Search for the cell housing the specified text and yield its (x, y) center coordinate. 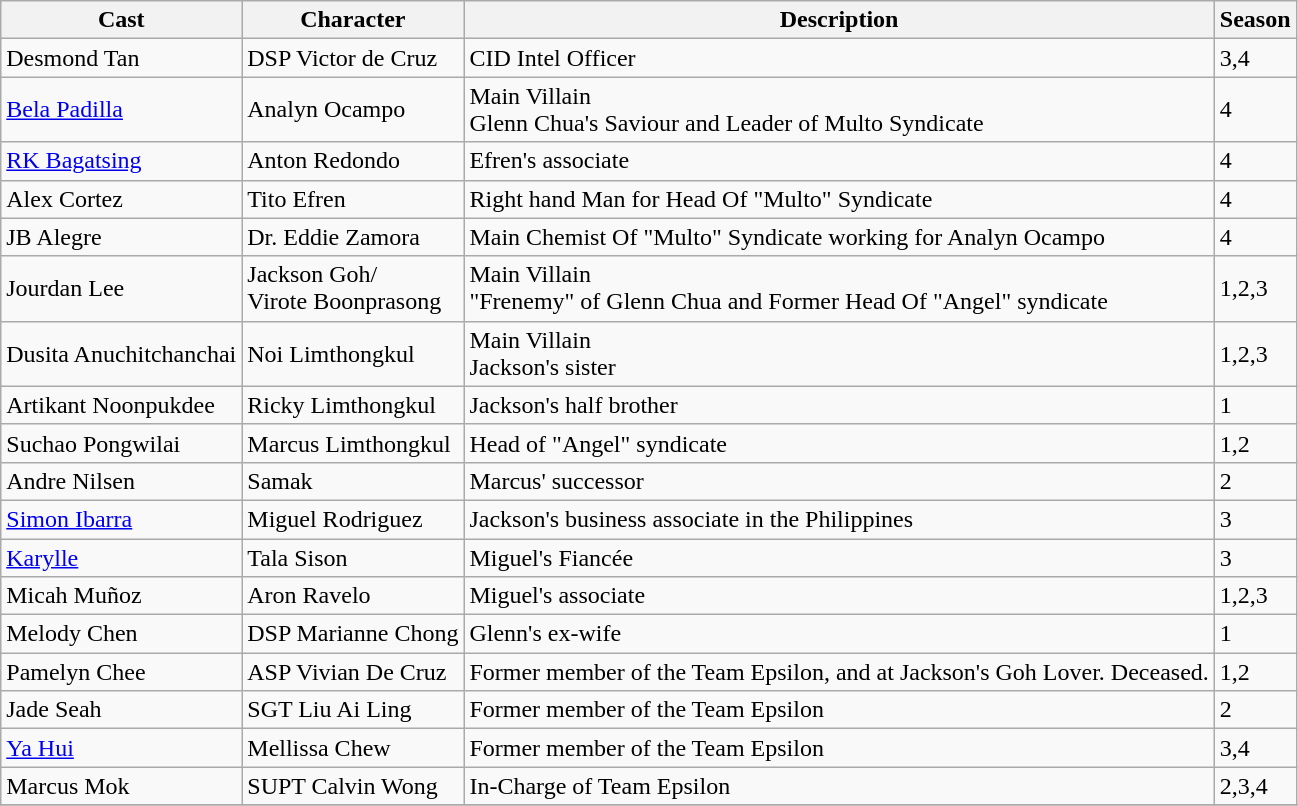
DSP Victor de Cruz (353, 58)
Pamelyn Chee (122, 672)
Alex Cortez (122, 199)
Main VillainGlenn Chua's Saviour and Leader of Multo Syndicate (839, 110)
DSP Marianne Chong (353, 634)
Anton Redondo (353, 161)
Miguel's associate (839, 596)
Karylle (122, 557)
Glenn's ex-wife (839, 634)
Dusita Anuchitchanchai (122, 354)
Character (353, 20)
JB Alegre (122, 237)
Ya Hui (122, 748)
Simon Ibarra (122, 519)
Main Chemist Of "Multo" Syndicate working for Analyn Ocampo (839, 237)
Main Villain"Frenemy" of Glenn Chua and Former Head Of "Angel" syndicate (839, 288)
Suchao Pongwilai (122, 443)
Efren's associate (839, 161)
Jackson's business associate in the Philippines (839, 519)
Artikant Noonpukdee (122, 405)
Miguel Rodriguez (353, 519)
Tito Efren (353, 199)
Desmond Tan (122, 58)
Ricky Limthongkul (353, 405)
Season (1255, 20)
Analyn Ocampo (353, 110)
Right hand Man for Head Of "Multo" Syndicate (839, 199)
Andre Nilsen (122, 481)
Bela Padilla (122, 110)
Marcus Mok (122, 786)
SUPT Calvin Wong (353, 786)
Main VillainJackson's sister (839, 354)
Jackson Goh/Virote Boonprasong (353, 288)
Aron Ravelo (353, 596)
Miguel's Fiancée (839, 557)
Marcus Limthongkul (353, 443)
SGT Liu Ai Ling (353, 710)
Micah Muñoz (122, 596)
ASP Vivian De Cruz (353, 672)
CID Intel Officer (839, 58)
Head of "Angel" syndicate (839, 443)
2,3,4 (1255, 786)
Samak (353, 481)
Jade Seah (122, 710)
In-Charge of Team Epsilon (839, 786)
Melody Chen (122, 634)
Mellissa Chew (353, 748)
Jourdan Lee (122, 288)
Noi Limthongkul (353, 354)
Former member of the Team Epsilon, and at Jackson's Goh Lover. Deceased. (839, 672)
Jackson's half brother (839, 405)
Cast (122, 20)
Tala Sison (353, 557)
Dr. Eddie Zamora (353, 237)
Marcus' successor (839, 481)
Description (839, 20)
RK Bagatsing (122, 161)
